Determine the [x, y] coordinate at the center of the cell enclosing the given text.  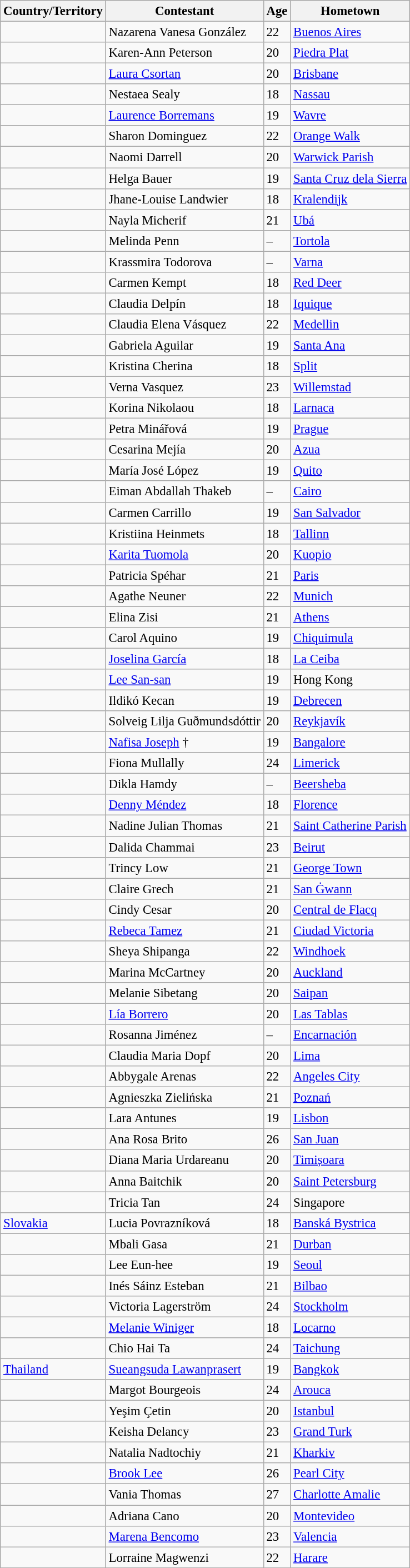
Jhane-Louise Landwier [184, 199]
Kristina Cherina [184, 366]
Rosanna Jiménez [184, 1035]
San Salvador [350, 512]
Victoria Lagerström [184, 1307]
Trincy Low [184, 868]
Nayla Micherif [184, 220]
Chiquimula [350, 638]
Brisbane [350, 74]
Prague [350, 429]
Dalida Chammai [184, 847]
Poznań [350, 1098]
Medellin [350, 325]
Vania Thomas [184, 1495]
Banská Bystrica [350, 1223]
Lía Borrero [184, 1014]
Karita Tuomola [184, 554]
Lara Antunes [184, 1118]
Nassau [350, 94]
Varna [350, 262]
Petra Minářová [184, 429]
Hong Kong [350, 680]
Joselina García [184, 659]
Angeles City [350, 1077]
Arouca [350, 1390]
Slovakia [53, 1223]
Bilbao [350, 1286]
Stockholm [350, 1307]
Lima [350, 1056]
Athens [350, 617]
Kralendijk [350, 199]
Paris [350, 575]
Beirut [350, 847]
Keisha Delancy [184, 1432]
Nazarena Vanesa González [184, 32]
Age [277, 11]
Naomi Darrell [184, 157]
Cairo [350, 492]
Claudia Maria Dopf [184, 1056]
Chio Hai Ta [184, 1348]
Saint Petersburg [350, 1181]
Marena Bencomo [184, 1536]
George Town [350, 868]
Contestant [184, 11]
Carol Aquino [184, 638]
Natalia Nadtochiy [184, 1453]
Saipan [350, 993]
Munich [350, 596]
Ildikó Kecan [184, 701]
Melanie Winiger [184, 1327]
Thailand [53, 1370]
Lisbon [350, 1118]
La Ceiba [350, 659]
Agathe Neuner [184, 596]
Nafisa Joseph † [184, 743]
Hometown [350, 11]
Ciudad Victoria [350, 930]
Bangalore [350, 743]
Brook Lee [184, 1474]
Kristiina Heinmets [184, 534]
María José López [184, 471]
Tortola [350, 241]
Melinda Penn [184, 241]
Sheya Shipanga [184, 952]
Sharon Dominguez [184, 136]
Karen-Ann Peterson [184, 53]
Seoul [350, 1265]
27 [277, 1495]
Limerick [350, 763]
Grand Turk [350, 1432]
Florence [350, 805]
Lee Eun-hee [184, 1265]
Tallinn [350, 534]
Mbali Gasa [184, 1244]
Claire Grech [184, 889]
Timișoara [350, 1161]
Claudia Delpín [184, 303]
Central de Flacq [350, 909]
Sueangsuda Lawanprasert [184, 1370]
Nestaea Sealy [184, 94]
Elina Zisi [184, 617]
Ubá [350, 220]
Cesarina Mejía [184, 450]
Laurence Borremans [184, 116]
Red Deer [350, 283]
Margot Bourgeois [184, 1390]
Montevideo [350, 1516]
Carmen Kempt [184, 283]
Country/Territory [53, 11]
Melanie Sibetang [184, 993]
Azua [350, 450]
Pearl City [350, 1474]
Eiman Abdallah Thakeb [184, 492]
Inés Sáinz Esteban [184, 1286]
Abbygale Arenas [184, 1077]
Quito [350, 471]
Verna Vasquez [184, 387]
Iquique [350, 303]
Larnaca [350, 408]
Singapore [350, 1202]
Dikla Hamdy [184, 784]
Claudia Elena Vásquez [184, 325]
Santa Ana [350, 345]
Split [350, 366]
San Ġwann [350, 889]
Agnieszka Zielińska [184, 1098]
Marina McCartney [184, 972]
Reykjavík [350, 721]
Lorraine Magwenzi [184, 1557]
Las Tablas [350, 1014]
Buenos Aires [350, 32]
Piedra Plat [350, 53]
Locarno [350, 1327]
Ana Rosa Brito [184, 1139]
Gabriela Aguilar [184, 345]
Carmen Carrillo [184, 512]
Wavre [350, 116]
Valencia [350, 1536]
Lee San-san [184, 680]
Solveig Lilja Guðmundsdóttir [184, 721]
Kharkiv [350, 1453]
Orange Walk [350, 136]
Fiona Mullally [184, 763]
Encarnación [350, 1035]
Korina Nikolaou [184, 408]
Tricia Tan [184, 1202]
Nadine Julian Thomas [184, 826]
Auckland [350, 972]
Yeşim Çetin [184, 1411]
Warwick Parish [350, 157]
Willemstad [350, 387]
Taichung [350, 1348]
Anna Baitchik [184, 1181]
Lucia Povrazníková [184, 1223]
Denny Méndez [184, 805]
Cindy Cesar [184, 909]
Laura Csortan [184, 74]
Diana Maria Urdareanu [184, 1161]
Durban [350, 1244]
Harare [350, 1557]
Beersheba [350, 784]
Windhoek [350, 952]
Adriana Cano [184, 1516]
Charlotte Amalie [350, 1495]
Helga Bauer [184, 178]
Rebeca Tamez [184, 930]
Istanbul [350, 1411]
San Juan [350, 1139]
Krassmira Todorova [184, 262]
Debrecen [350, 701]
Patricia Spéhar [184, 575]
Bangkok [350, 1370]
Santa Cruz dela Sierra [350, 178]
Kuopio [350, 554]
Saint Catherine Parish [350, 826]
